Capture the cell that displays the provided text and extract its (x, y) central coordinate. 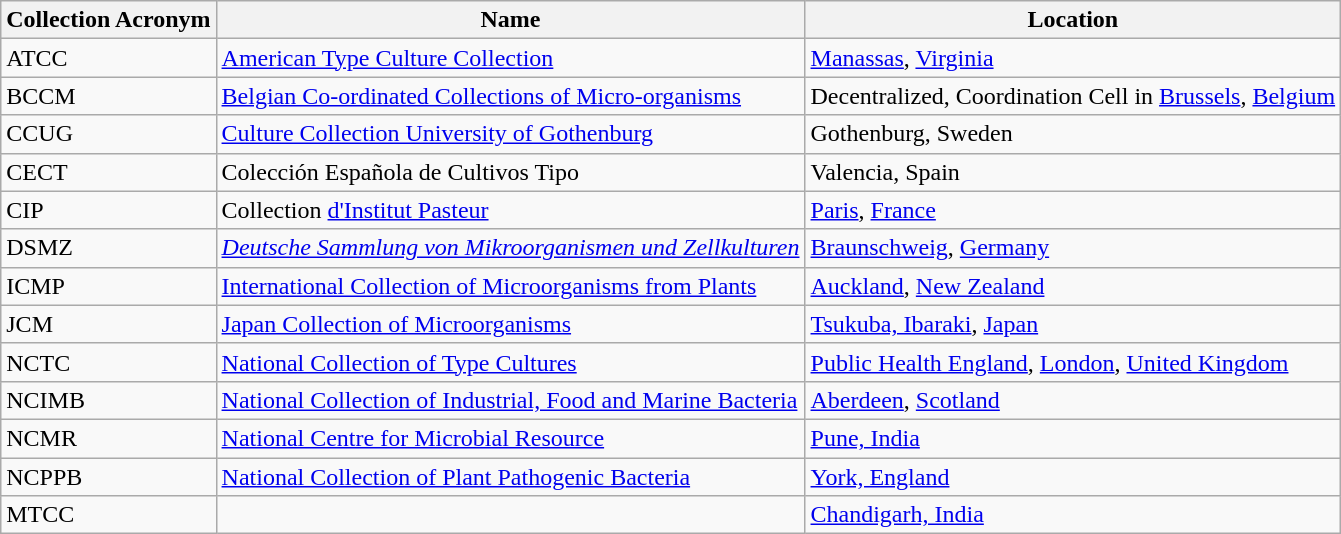
Decentralized, Coordination Cell in Brussels, Belgium (1073, 96)
Location (1073, 20)
CECT (108, 172)
York, England (1073, 477)
American Type Culture Collection (510, 58)
Manassas, Virginia (1073, 58)
Braunschweig, Germany (1073, 248)
Deutsche Sammlung von Mikroorganismen und Zellkulturen (510, 248)
ATCC (108, 58)
National Collection of Plant Pathogenic Bacteria (510, 477)
CIP (108, 210)
NCTC (108, 362)
Japan Collection of Microorganisms (510, 324)
Aberdeen, Scotland (1073, 400)
National Centre for Microbial Resource (510, 438)
MTCC (108, 515)
Tsukuba, Ibaraki, Japan (1073, 324)
International Collection of Microorganisms from Plants (510, 286)
JCM (108, 324)
BCCM (108, 96)
NCMR (108, 438)
Belgian Co-ordinated Collections of Micro-organisms (510, 96)
Culture Collection University of Gothenburg (510, 134)
Pune, India (1073, 438)
Valencia, Spain (1073, 172)
Auckland, New Zealand (1073, 286)
Chandigarh, India (1073, 515)
NCIMB (108, 400)
NCPPB (108, 477)
Name (510, 20)
Collection d'Institut Pasteur (510, 210)
CCUG (108, 134)
ICMP (108, 286)
DSMZ (108, 248)
Public Health England, London, United Kingdom (1073, 362)
Paris, France (1073, 210)
National Collection of Type Cultures (510, 362)
Gothenburg, Sweden (1073, 134)
National Collection of Industrial, Food and Marine Bacteria (510, 400)
Colección Española de Cultivos Tipo (510, 172)
Collection Acronym (108, 20)
